Identify which cell holds the provided text, then report its (x, y) central coordinate. 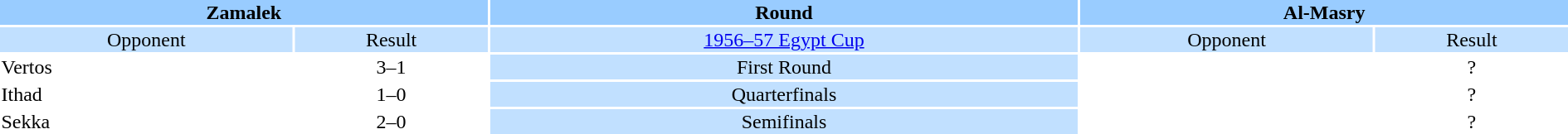
Vertos (146, 67)
Ithad (146, 94)
Round (785, 12)
2–0 (391, 122)
Semifinals (785, 122)
First Round (785, 67)
3–1 (391, 67)
1956–57 Egypt Cup (785, 40)
Zamalek (244, 12)
Quarterfinals (785, 94)
Sekka (146, 122)
Al-Masry (1324, 12)
1–0 (391, 94)
